Pinpoint the cell where the given text exists, returning its [x, y] midpoint coordinate. 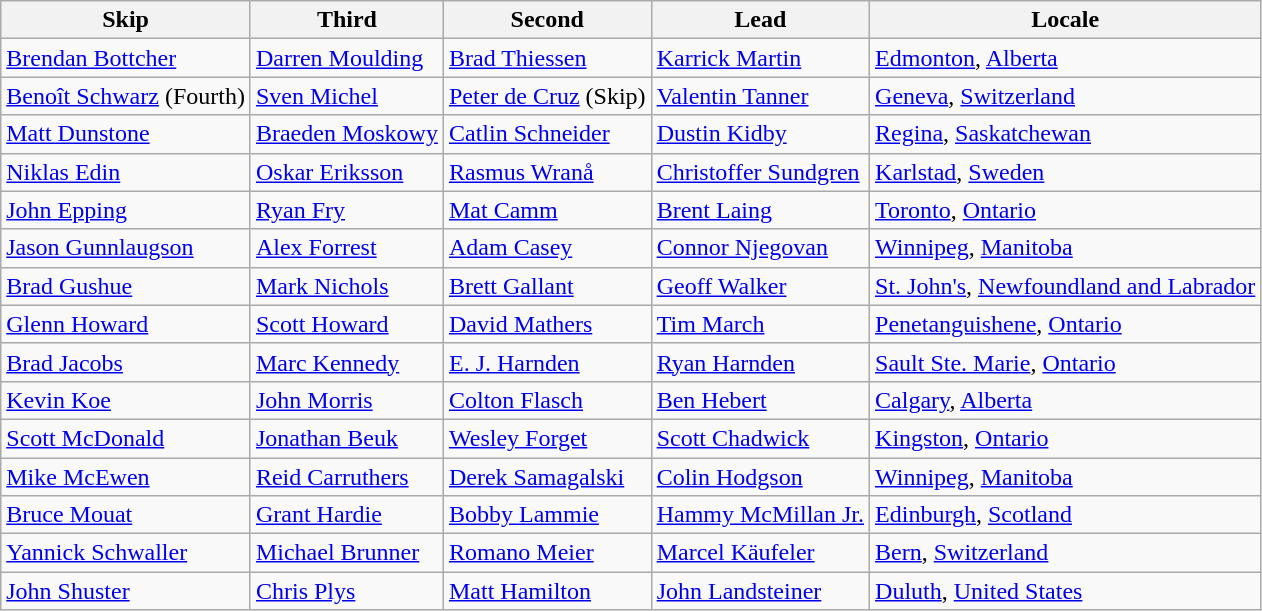
Chris Plys [346, 591]
Wesley Forget [547, 438]
Reid Carruthers [346, 477]
Grant Hardie [346, 515]
Valentin Tanner [760, 96]
Geneva, Switzerland [1066, 96]
Darren Moulding [346, 58]
St. John's, Newfoundland and Labrador [1066, 286]
Mark Nichols [346, 286]
Christoffer Sundgren [760, 172]
Matt Dunstone [126, 134]
Hammy McMillan Jr. [760, 515]
Oskar Eriksson [346, 172]
Brad Gushue [126, 286]
Second [547, 20]
E. J. Harnden [547, 362]
Karlstad, Sweden [1066, 172]
Tim March [760, 324]
Edmonton, Alberta [1066, 58]
Brendan Bottcher [126, 58]
Peter de Cruz (Skip) [547, 96]
Glenn Howard [126, 324]
Karrick Martin [760, 58]
Brad Thiessen [547, 58]
Benoît Schwarz (Fourth) [126, 96]
John Shuster [126, 591]
Duluth, United States [1066, 591]
Toronto, Ontario [1066, 210]
Calgary, Alberta [1066, 400]
David Mathers [547, 324]
Brad Jacobs [126, 362]
Third [346, 20]
Scott Howard [346, 324]
Bobby Lammie [547, 515]
John Landsteiner [760, 591]
Marcel Käufeler [760, 553]
Sault Ste. Marie, Ontario [1066, 362]
Colton Flasch [547, 400]
Kevin Koe [126, 400]
Ryan Fry [346, 210]
Geoff Walker [760, 286]
Michael Brunner [346, 553]
Catlin Schneider [547, 134]
Scott McDonald [126, 438]
Dustin Kidby [760, 134]
Scott Chadwick [760, 438]
Matt Hamilton [547, 591]
Lead [760, 20]
Marc Kennedy [346, 362]
Kingston, Ontario [1066, 438]
Alex Forrest [346, 248]
Brett Gallant [547, 286]
Jason Gunnlaugson [126, 248]
John Epping [126, 210]
Bruce Mouat [126, 515]
John Morris [346, 400]
Colin Hodgson [760, 477]
Ben Hebert [760, 400]
Rasmus Wranå [547, 172]
Edinburgh, Scotland [1066, 515]
Penetanguishene, Ontario [1066, 324]
Brent Laing [760, 210]
Adam Casey [547, 248]
Regina, Saskatchewan [1066, 134]
Mike McEwen [126, 477]
Braeden Moskowy [346, 134]
Skip [126, 20]
Connor Njegovan [760, 248]
Ryan Harnden [760, 362]
Romano Meier [547, 553]
Bern, Switzerland [1066, 553]
Yannick Schwaller [126, 553]
Derek Samagalski [547, 477]
Sven Michel [346, 96]
Niklas Edin [126, 172]
Locale [1066, 20]
Jonathan Beuk [346, 438]
Mat Camm [547, 210]
